Identify which cell holds the provided text, then report its [X, Y] central coordinate. 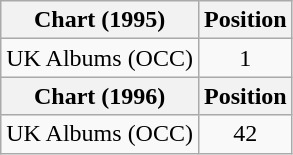
Chart (1995) [100, 20]
1 [245, 58]
Chart (1996) [100, 96]
42 [245, 134]
